Scan for the cell matching the given text and deliver its (x, y) coordinate at center. 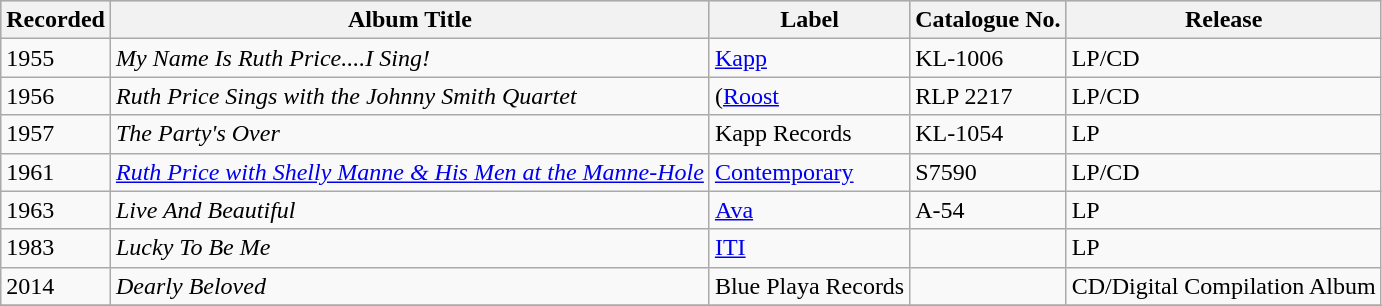
KL-1006 (988, 58)
Album Title (410, 20)
CD/Digital Compilation Album (1224, 286)
The Party's Over (410, 134)
Contemporary (809, 172)
1961 (56, 172)
Recorded (56, 20)
1983 (56, 248)
Ruth Price Sings with the Johnny Smith Quartet (410, 96)
Dearly Beloved (410, 286)
KL-1054 (988, 134)
2014 (56, 286)
Ruth Price with Shelly Manne & His Men at the Manne-Hole (410, 172)
1957 (56, 134)
Live And Beautiful (410, 210)
Kapp (809, 58)
My Name Is Ruth Price....I Sing! (410, 58)
RLP 2217 (988, 96)
A-54 (988, 210)
Blue Playa Records (809, 286)
ITI (809, 248)
Lucky To Be Me (410, 248)
1956 (56, 96)
Ava (809, 210)
Catalogue No. (988, 20)
(Roost (809, 96)
1963 (56, 210)
Kapp Records (809, 134)
1955 (56, 58)
Release (1224, 20)
Label (809, 20)
S7590 (988, 172)
